Scan for the cell matching the given text and deliver its (x, y) coordinate at center. 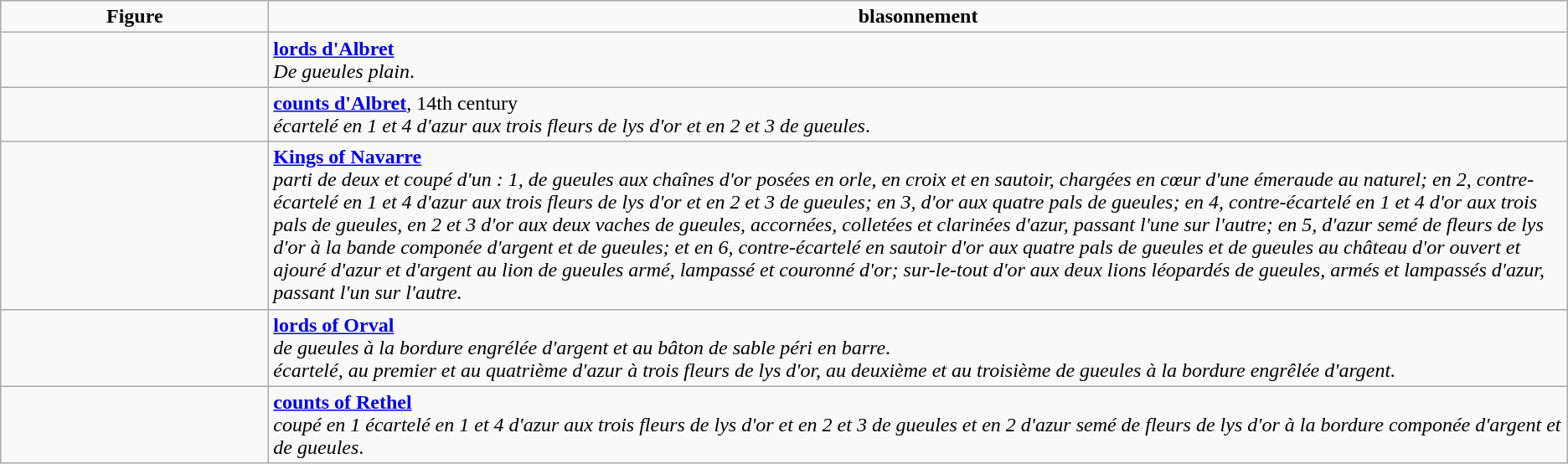
blasonnement (918, 17)
counts d'Albret, 14th centuryécartelé en 1 et 4 d'azur aux trois fleurs de lys d'or et en 2 et 3 de gueules. (918, 114)
lords d'AlbretDe gueules plain. (918, 60)
Figure (135, 17)
